Extract the [x, y] coordinate from the center of the cell holding the provided text.  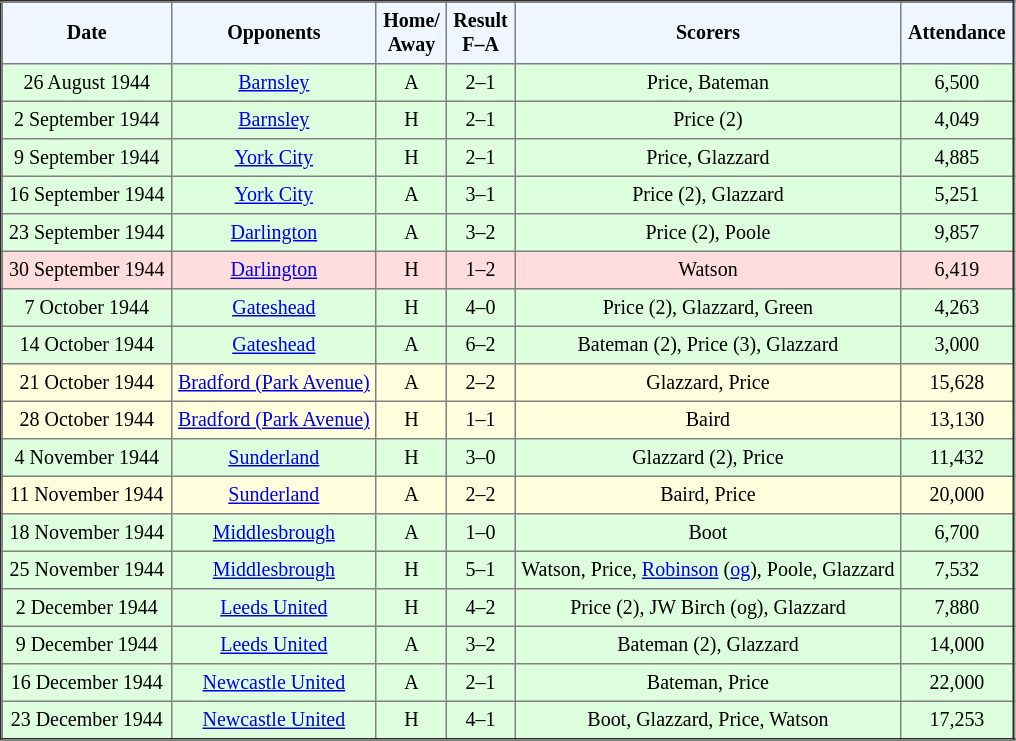
16 September 1944 [87, 195]
Boot [708, 533]
3,000 [957, 345]
5,251 [957, 195]
Price (2), Glazzard, Green [708, 308]
14,000 [957, 645]
22,000 [957, 683]
15,628 [957, 383]
Bateman (2), Price (3), Glazzard [708, 345]
26 August 1944 [87, 83]
Bateman (2), Glazzard [708, 645]
11 November 1944 [87, 495]
16 December 1944 [87, 683]
9,857 [957, 233]
17,253 [957, 720]
6,419 [957, 270]
4 November 1944 [87, 458]
Price, Bateman [708, 83]
13,130 [957, 420]
Price (2) [708, 120]
23 December 1944 [87, 720]
9 September 1944 [87, 158]
Opponents [274, 33]
Home/Away [411, 33]
2 December 1944 [87, 608]
6–2 [481, 345]
Price (2), Glazzard [708, 195]
20,000 [957, 495]
Price (2), Poole [708, 233]
4,263 [957, 308]
4,885 [957, 158]
Glazzard (2), Price [708, 458]
Watson, Price, Robinson (og), Poole, Glazzard [708, 570]
1–2 [481, 270]
Watson [708, 270]
Glazzard, Price [708, 383]
25 November 1944 [87, 570]
4,049 [957, 120]
1–0 [481, 533]
18 November 1944 [87, 533]
23 September 1944 [87, 233]
7 October 1944 [87, 308]
4–0 [481, 308]
11,432 [957, 458]
Bateman, Price [708, 683]
6,500 [957, 83]
5–1 [481, 570]
30 September 1944 [87, 270]
4–1 [481, 720]
7,532 [957, 570]
6,700 [957, 533]
2 September 1944 [87, 120]
1–1 [481, 420]
3–0 [481, 458]
14 October 1944 [87, 345]
Boot, Glazzard, Price, Watson [708, 720]
3–1 [481, 195]
7,880 [957, 608]
28 October 1944 [87, 420]
Date [87, 33]
4–2 [481, 608]
ResultF–A [481, 33]
Price, Glazzard [708, 158]
9 December 1944 [87, 645]
Price (2), JW Birch (og), Glazzard [708, 608]
Attendance [957, 33]
Baird, Price [708, 495]
Baird [708, 420]
21 October 1944 [87, 383]
Scorers [708, 33]
